Find where the given text appears and provide that cell's center as (X, Y) coordinate. 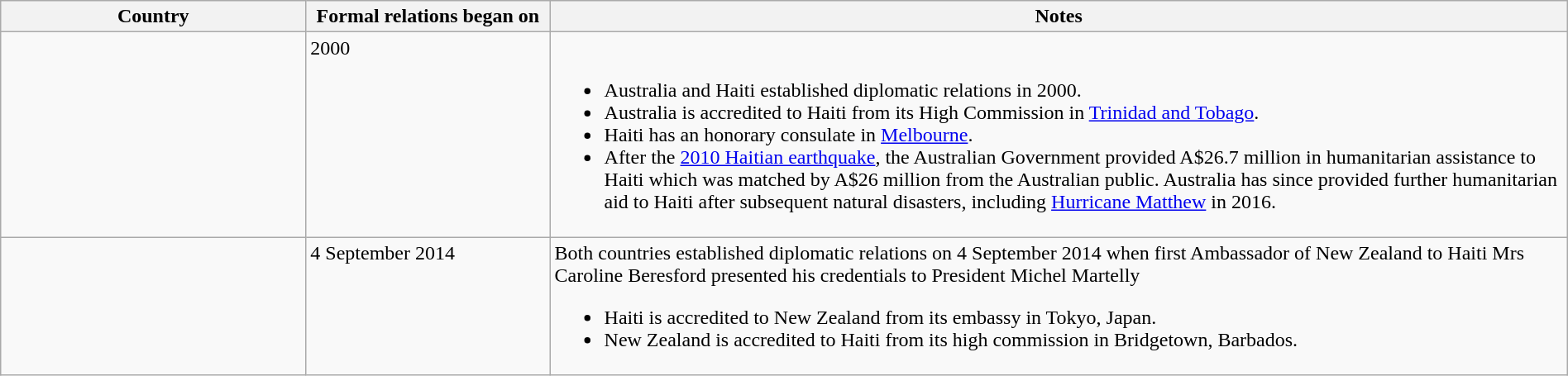
2000 (428, 135)
Formal relations began on (428, 17)
Notes (1059, 17)
Country (154, 17)
4 September 2014 (428, 306)
